Provide the (x, y) coordinate of the cell's center where the given text is located.  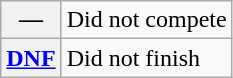
Did not compete (146, 20)
DNF (31, 58)
Did not finish (146, 58)
— (31, 20)
